Search for the cell housing the specified text and yield its (x, y) center coordinate. 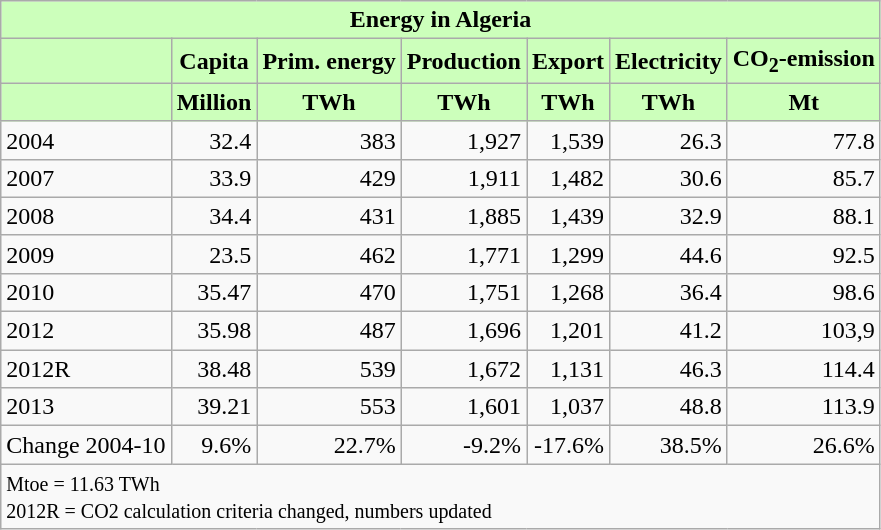
2012 (86, 331)
38.48 (214, 369)
1,482 (568, 178)
46.3 (669, 369)
2009 (86, 254)
41.2 (669, 331)
Export (568, 61)
1,539 (568, 140)
1,911 (464, 178)
32.9 (669, 216)
34.4 (214, 216)
553 (329, 407)
539 (329, 369)
470 (329, 292)
1,672 (464, 369)
77.8 (804, 140)
1,439 (568, 216)
113.9 (804, 407)
1,927 (464, 140)
CO2-emission (804, 61)
-17.6% (568, 445)
2012R (86, 369)
Change 2004-10 (86, 445)
2004 (86, 140)
-9.2% (464, 445)
Mtoe = 11.63 TWh 2012R = CO2 calculation criteria changed, numbers updated (441, 496)
Prim. energy (329, 61)
2010 (86, 292)
2013 (86, 407)
1,299 (568, 254)
1,601 (464, 407)
Energy in Algeria (441, 20)
Electricity (669, 61)
1,268 (568, 292)
32.4 (214, 140)
383 (329, 140)
1,131 (568, 369)
2008 (86, 216)
98.6 (804, 292)
9.6% (214, 445)
38.5% (669, 445)
39.21 (214, 407)
30.6 (669, 178)
2007 (86, 178)
1,751 (464, 292)
103,9 (804, 331)
35.47 (214, 292)
429 (329, 178)
92.5 (804, 254)
1,696 (464, 331)
88.1 (804, 216)
1,885 (464, 216)
1,037 (568, 407)
114.4 (804, 369)
462 (329, 254)
23.5 (214, 254)
1,201 (568, 331)
26.6% (804, 445)
Million (214, 102)
36.4 (669, 292)
35.98 (214, 331)
1,771 (464, 254)
431 (329, 216)
Capita (214, 61)
26.3 (669, 140)
85.7 (804, 178)
22.7% (329, 445)
487 (329, 331)
33.9 (214, 178)
44.6 (669, 254)
Production (464, 61)
Mt (804, 102)
48.8 (669, 407)
